Extract the (x, y) coordinate from the center of the cell holding the provided text.  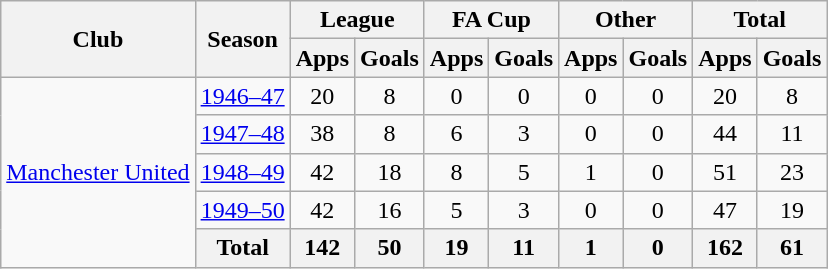
142 (322, 248)
162 (725, 248)
16 (390, 210)
47 (725, 210)
1947–48 (242, 134)
1946–47 (242, 96)
Manchester United (98, 172)
61 (792, 248)
League (357, 20)
51 (725, 172)
38 (322, 134)
18 (390, 172)
50 (390, 248)
Club (98, 39)
6 (456, 134)
1949–50 (242, 210)
1948–49 (242, 172)
23 (792, 172)
FA Cup (491, 20)
Season (242, 39)
Other (626, 20)
44 (725, 134)
